Provide the (X, Y) coordinate of the cell's center where the given text is located.  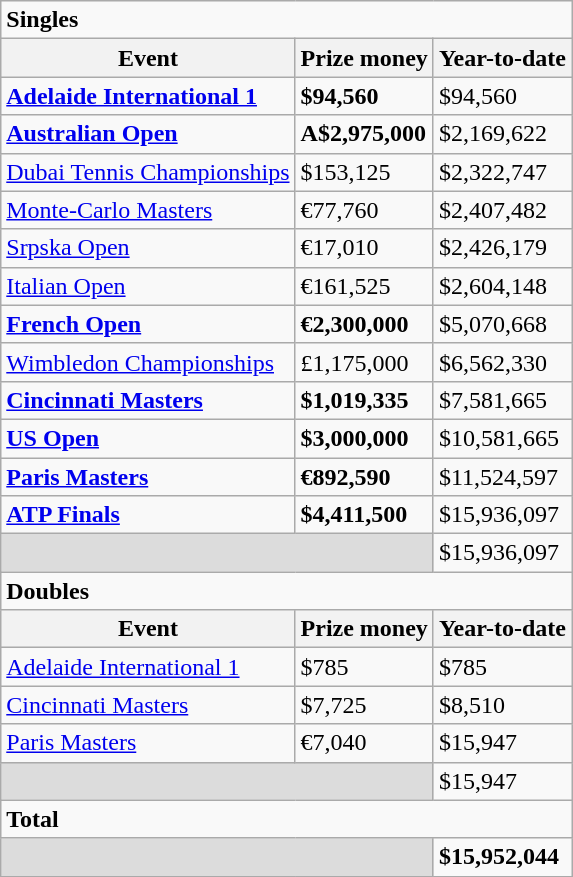
$5,070,668 (502, 324)
$8,510 (502, 705)
Wimbledon Championships (148, 362)
ATP Finals (148, 515)
$1,019,335 (364, 400)
€17,010 (364, 248)
Australian Open (148, 134)
€161,525 (364, 286)
€892,590 (364, 477)
$7,725 (364, 705)
$2,604,148 (502, 286)
Doubles (286, 591)
$11,524,597 (502, 477)
€7,040 (364, 743)
US Open (148, 438)
French Open (148, 324)
$3,000,000 (364, 438)
€2,300,000 (364, 324)
$4,411,500 (364, 515)
$153,125 (364, 172)
$2,322,747 (502, 172)
Italian Open (148, 286)
Dubai Tennis Championships (148, 172)
$2,426,179 (502, 248)
A$2,975,000 (364, 134)
Srpska Open (148, 248)
£1,175,000 (364, 362)
$7,581,665 (502, 400)
$2,407,482 (502, 210)
€77,760 (364, 210)
Singles (286, 20)
Monte-Carlo Masters (148, 210)
$10,581,665 (502, 438)
$15,952,044 (502, 857)
Total (286, 819)
$6,562,330 (502, 362)
$2,169,622 (502, 134)
